Return the [X, Y] coordinate for the center point of the cell that contains the specified text.  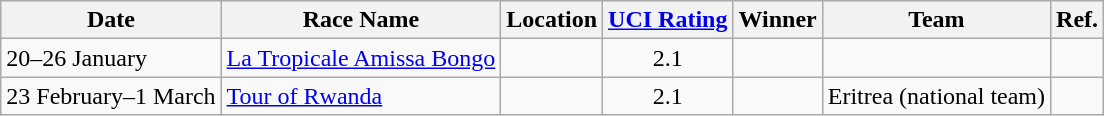
23 February–1 March [111, 96]
Eritrea (national team) [936, 96]
Team [936, 20]
Race Name [361, 20]
La Tropicale Amissa Bongo [361, 58]
Date [111, 20]
Winner [778, 20]
Location [552, 20]
Tour of Rwanda [361, 96]
20–26 January [111, 58]
UCI Rating [668, 20]
Ref. [1078, 20]
